Find where the given text appears and provide that cell's center as [X, Y] coordinate. 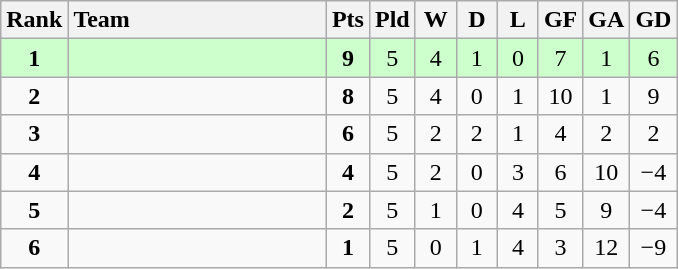
GD [654, 20]
Pld [392, 20]
Rank [34, 20]
GA [606, 20]
8 [348, 96]
D [476, 20]
GF [560, 20]
Pts [348, 20]
−9 [654, 248]
12 [606, 248]
Team [198, 20]
L [518, 20]
W [436, 20]
7 [560, 58]
